Extract the [X, Y] coordinate from the center of the cell holding the provided text.  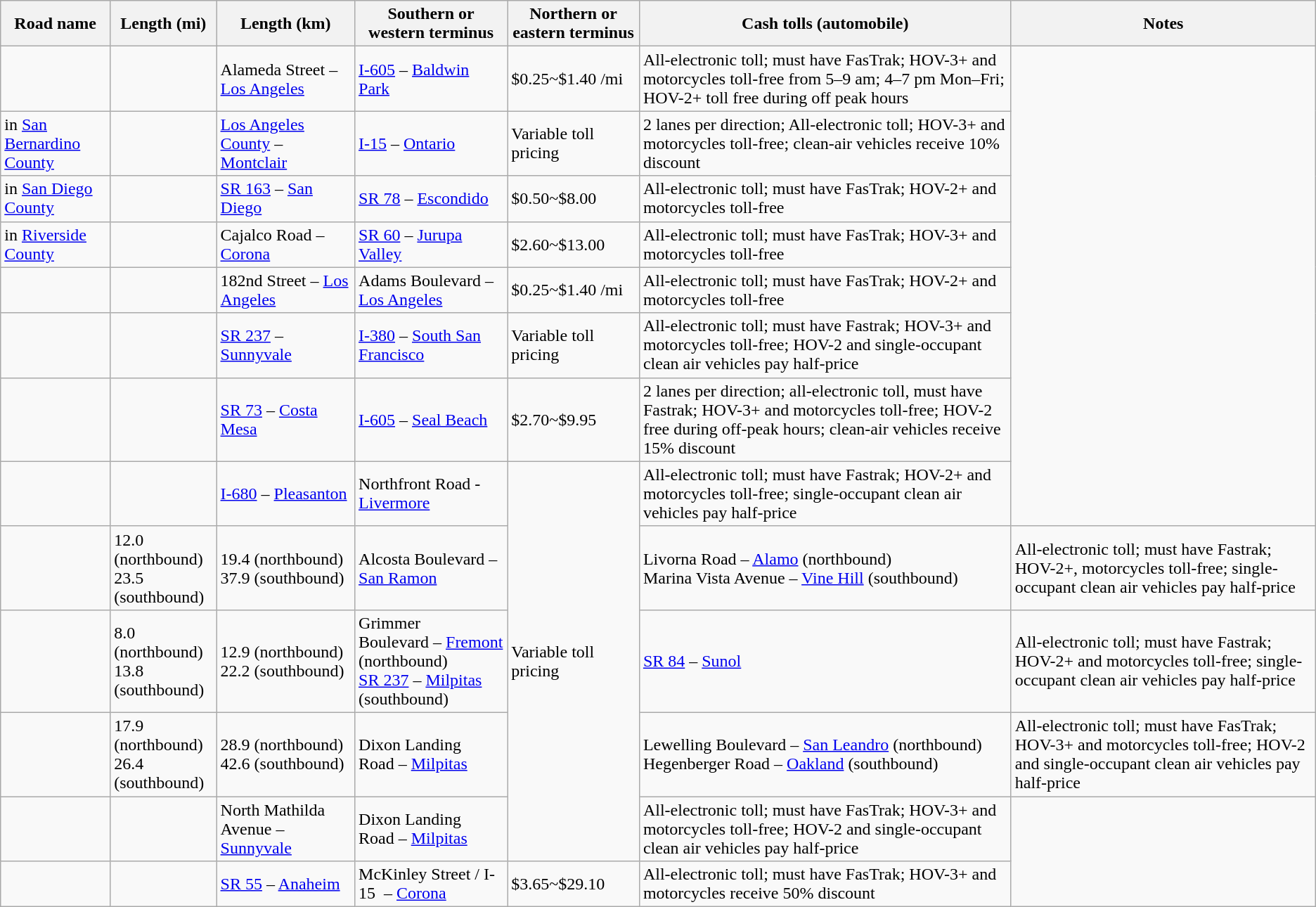
Cash tolls (automobile) [825, 24]
Notes [1163, 24]
12.9 (northbound) 22.2 (southbound) [285, 661]
Alcosta Boulevard – San Ramon [432, 568]
SR 163 – San Diego [285, 198]
8.0 (northbound) 13.8 (southbound) [163, 661]
Adams Boulevard – Los Angeles [432, 290]
SR 78 – Escondido [432, 198]
17.9 (northbound) 26.4 (southbound) [163, 754]
I-680 – Pleasanton [285, 494]
SR 73 – Costa Mesa [285, 419]
SR 55 – Anaheim [285, 885]
All-electronic toll; must have FasTrak; HOV-3+ and motorcycles receive 50% discount [825, 885]
Northfront Road - Livermore [432, 494]
North Mathilda Avenue – Sunnyvale [285, 828]
SR 237 – Sunnyvale [285, 345]
in Riverside County [56, 245]
12.0 (northbound) 23.5 (southbound) [163, 568]
$3.65~$29.10 [574, 885]
SR 60 – Jurupa Valley [432, 245]
Livorna Road – Alamo (northbound) Marina Vista Avenue – Vine Hill (southbound) [825, 568]
2 lanes per direction; All-electronic toll; HOV-3+ and motorcycles toll-free; clean-air vehicles receive 10% discount [825, 143]
Los Angeles County – Montclair [285, 143]
All-electronic toll; must have FasTrak; HOV-3+ and motorcycles toll-free [825, 245]
SR 84 – Sunol [825, 661]
Length (km) [285, 24]
I-15 – Ontario [432, 143]
All-electronic toll; must have FasTrak; HOV-3+ and motorcycles toll-free from 5–9 am; 4–7 pm Mon–Fri; HOV-2+ toll free during off peak hours [825, 79]
19.4 (northbound) 37.9 (southbound) [285, 568]
Lewelling Boulevard – San Leandro (northbound) Hegenberger Road – Oakland (southbound) [825, 754]
28.9 (northbound) 42.6 (southbound) [285, 754]
in San Diego County [56, 198]
Alameda Street – Los Angeles [285, 79]
Cajalco Road – Corona [285, 245]
Road name [56, 24]
All-electronic toll; must have Fastrak; HOV-2+, motorcycles toll-free; single-occupant clean air vehicles pay half-price [1163, 568]
Grimmer Boulevard – Fremont (northbound) SR 237 – Milpitas (southbound) [432, 661]
in San Bernardino County [56, 143]
I-380 – South San Francisco [432, 345]
$2.70~$9.95 [574, 419]
$0.50~$8.00 [574, 198]
I-605 – Baldwin Park [432, 79]
$2.60~$13.00 [574, 245]
Southern or western terminus [432, 24]
182nd Street – Los Angeles [285, 290]
All-electronic toll; must have Fastrak; HOV-3+ and motorcycles toll-free; HOV-2 and single-occupant clean air vehicles pay half-price [825, 345]
I-605 – Seal Beach [432, 419]
Northern or eastern terminus [574, 24]
Length (mi) [163, 24]
McKinley Street / I-15 – Corona [432, 885]
